Return (x, y) of the center of cell containing provided text 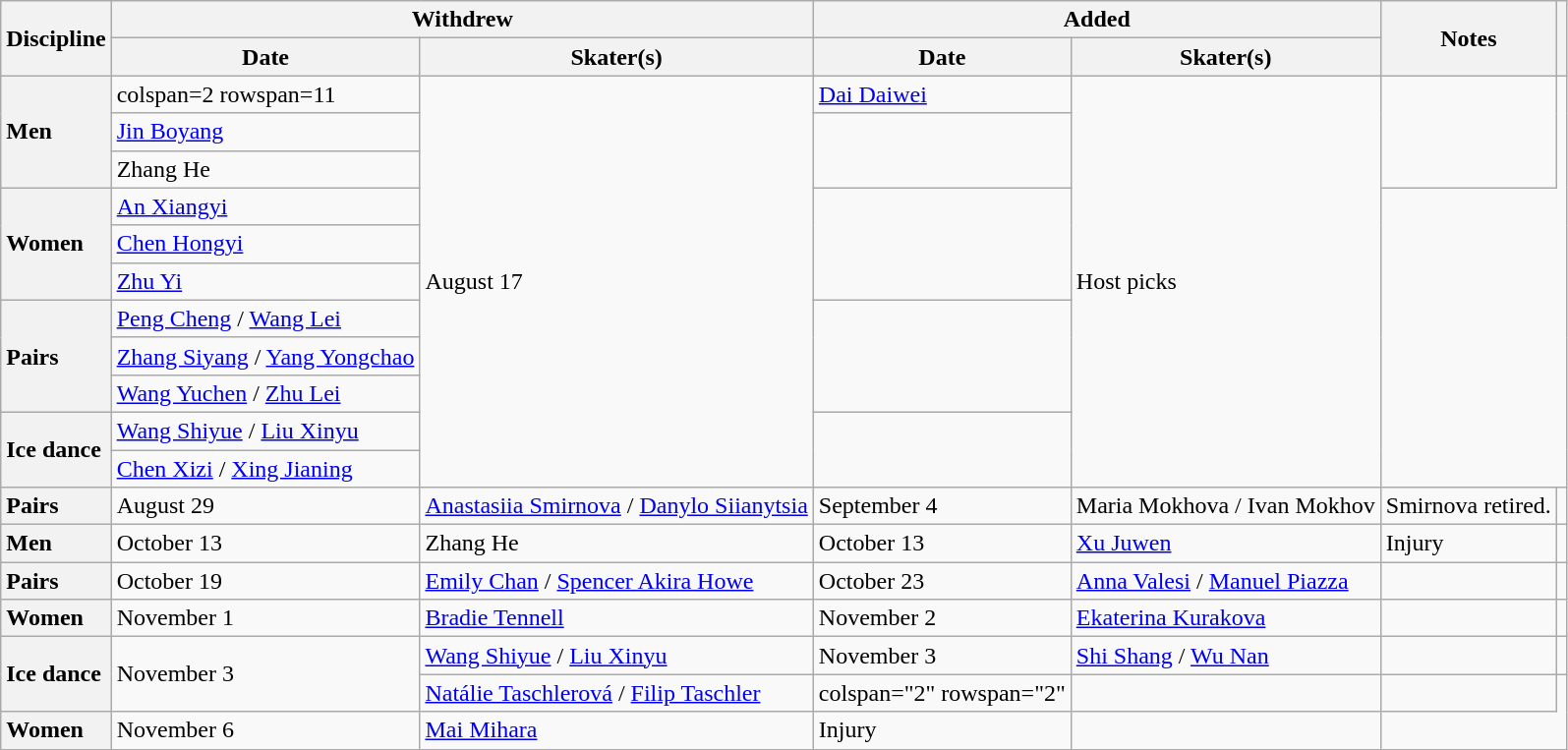
Emily Chan / Spencer Akira Howe (616, 581)
Host picks (1225, 281)
Notes (1469, 38)
An Xiangyi (265, 206)
August 17 (616, 281)
colspan="2" rowspan="2" (942, 693)
Xu Juwen (1225, 544)
Shi Shang / Wu Nan (1225, 656)
Zhang Siyang / Yang Yongchao (265, 356)
Wang Yuchen / Zhu Lei (265, 393)
Chen Xizi / Xing Jianing (265, 469)
November 2 (942, 618)
Anna Valesi / Manuel Piazza (1225, 581)
Smirnova retired. (1469, 506)
Anastasiia Smirnova / Danylo Siianytsia (616, 506)
Ekaterina Kurakova (1225, 618)
November 1 (265, 618)
Jin Boyang (265, 132)
Dai Daiwei (942, 94)
November 6 (265, 730)
Chen Hongyi (265, 244)
Added (1097, 20)
colspan=2 rowspan=11 (265, 94)
Discipline (56, 38)
October 19 (265, 581)
Peng Cheng / Wang Lei (265, 318)
Mai Mihara (616, 730)
Bradie Tennell (616, 618)
Natálie Taschlerová / Filip Taschler (616, 693)
August 29 (265, 506)
Zhu Yi (265, 281)
Withdrew (462, 20)
October 23 (942, 581)
September 4 (942, 506)
Maria Mokhova / Ivan Mokhov (1225, 506)
